Return [X, Y] of the center of cell containing provided text 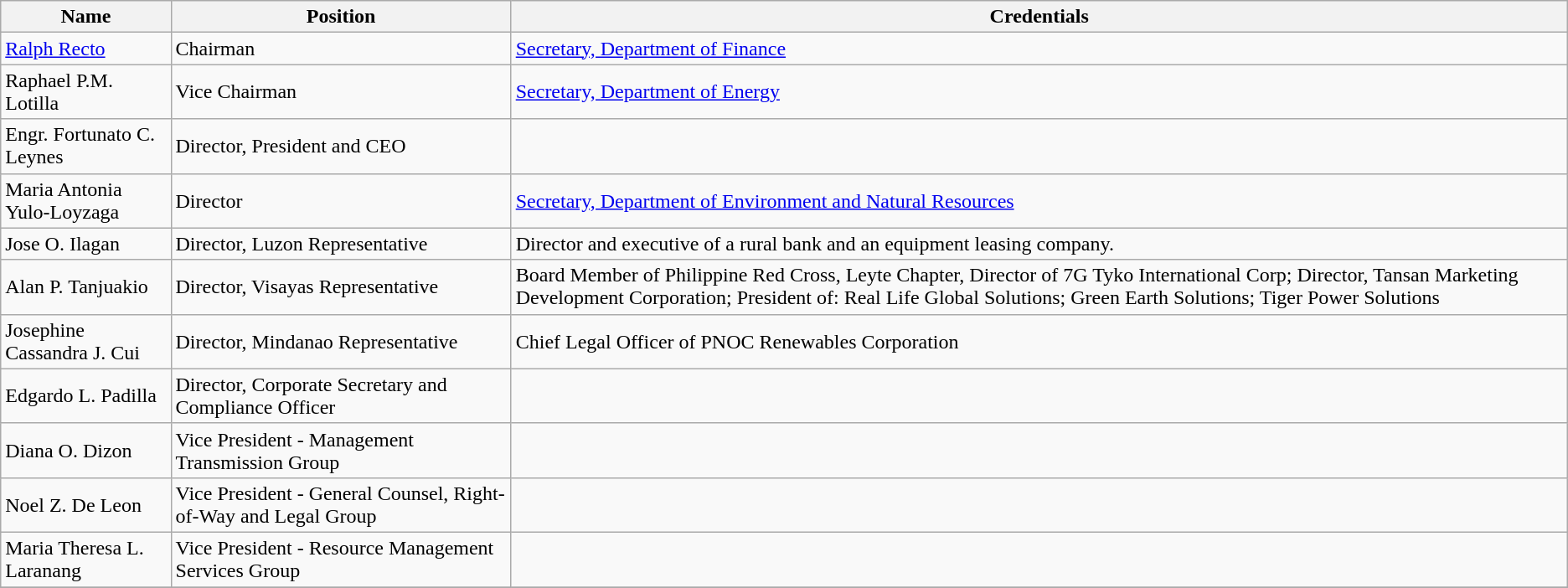
Director and executive of a rural bank and an equipment leasing company. [1039, 244]
Director, Mindanao Representative [341, 342]
Josephine Cassandra J. Cui [85, 342]
Director, Visayas Representative [341, 286]
Chief Legal Officer of PNOC Renewables Corporation [1039, 342]
Jose O. Ilagan [85, 244]
Name [85, 17]
Noel Z. De Leon [85, 504]
Maria Theresa L. Laranang [85, 560]
Maria Antonia Yulo-Loyzaga [85, 201]
Vice President - General Counsel, Right-of-Way and Legal Group [341, 504]
Secretary, Department of Finance [1039, 49]
Alan P. Tanjuakio [85, 286]
Director, Luzon Representative [341, 244]
Secretary, Department of Environment and Natural Resources [1039, 201]
Secretary, Department of Energy [1039, 92]
Raphael P.M. Lotilla [85, 92]
Director, Corporate Secretary and Compliance Officer [341, 395]
Director [341, 201]
Credentials [1039, 17]
Position [341, 17]
Vice President - Resource Management Services Group [341, 560]
Chairman [341, 49]
Ralph Recto [85, 49]
Vice President - Management Transmission Group [341, 451]
Diana O. Dizon [85, 451]
Engr. Fortunato C. Leynes [85, 146]
Director, President and CEO [341, 146]
Vice Chairman [341, 92]
Edgardo L. Padilla [85, 395]
